Provide the (x, y) coordinate of the cell's center where the given text is located.  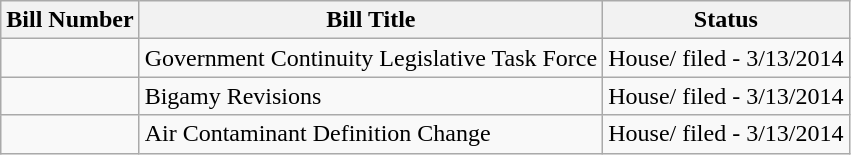
Bill Title (371, 20)
Status (726, 20)
Air Contaminant Definition Change (371, 134)
Bill Number (70, 20)
Bigamy Revisions (371, 96)
Government Continuity Legislative Task Force (371, 58)
